From the cell containing the given text, extract its center point as [x, y] coordinate. 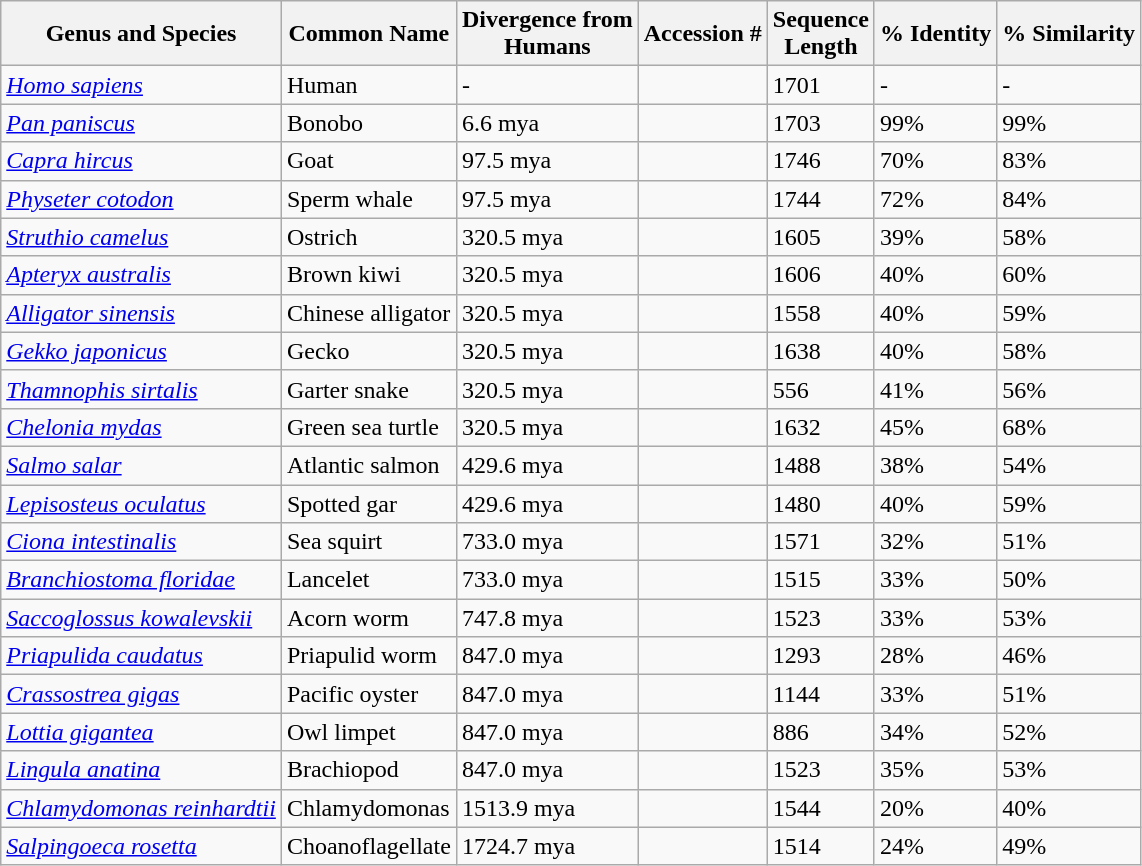
Salmo salar [142, 465]
Genus and Species [142, 34]
45% [935, 427]
Crassostrea gigas [142, 694]
Brown kiwi [368, 275]
Brachiopod [368, 770]
Owl limpet [368, 732]
Sea squirt [368, 542]
Homo sapiens [142, 85]
Chlamydomonas [368, 808]
1515 [820, 580]
1703 [820, 123]
747.8 mya [547, 618]
Goat [368, 161]
Lepisosteus oculatus [142, 503]
Branchiostoma floridae [142, 580]
34% [935, 732]
1144 [820, 694]
Lingula anatina [142, 770]
Pan paniscus [142, 123]
Lottia gigantea [142, 732]
Chelonia mydas [142, 427]
70% [935, 161]
Physeter cotodon [142, 199]
54% [1069, 465]
1558 [820, 313]
52% [1069, 732]
Green sea turtle [368, 427]
24% [935, 846]
Divergence fromHumans [547, 34]
1746 [820, 161]
Sperm whale [368, 199]
56% [1069, 389]
1744 [820, 199]
50% [1069, 580]
Chinese alligator [368, 313]
886 [820, 732]
Salpingoeca rosetta [142, 846]
Accession # [702, 34]
1606 [820, 275]
83% [1069, 161]
Acorn worm [368, 618]
28% [935, 656]
Gecko [368, 351]
Atlantic salmon [368, 465]
% Similarity [1069, 34]
1480 [820, 503]
20% [935, 808]
Saccoglossus kowalevskii [142, 618]
Spotted gar [368, 503]
Alligator sinensis [142, 313]
35% [935, 770]
Gekko japonicus [142, 351]
1514 [820, 846]
Pacific oyster [368, 694]
1544 [820, 808]
49% [1069, 846]
Bonobo [368, 123]
38% [935, 465]
1488 [820, 465]
Lancelet [368, 580]
1513.9 mya [547, 808]
Human [368, 85]
72% [935, 199]
41% [935, 389]
Ciona intestinalis [142, 542]
Thamnophis sirtalis [142, 389]
6.6 mya [547, 123]
Choanoflagellate [368, 846]
84% [1069, 199]
% Identity [935, 34]
68% [1069, 427]
Capra hircus [142, 161]
1605 [820, 237]
Struthio camelus [142, 237]
Ostrich [368, 237]
1571 [820, 542]
Priapulida caudatus [142, 656]
1293 [820, 656]
46% [1069, 656]
Common Name [368, 34]
Priapulid worm [368, 656]
1632 [820, 427]
60% [1069, 275]
1701 [820, 85]
1638 [820, 351]
39% [935, 237]
Chlamydomonas reinhardtii [142, 808]
1724.7 mya [547, 846]
Apteryx australis [142, 275]
556 [820, 389]
SequenceLength [820, 34]
Garter snake [368, 389]
32% [935, 542]
